Identify which cell holds the provided text, then report its [x, y] central coordinate. 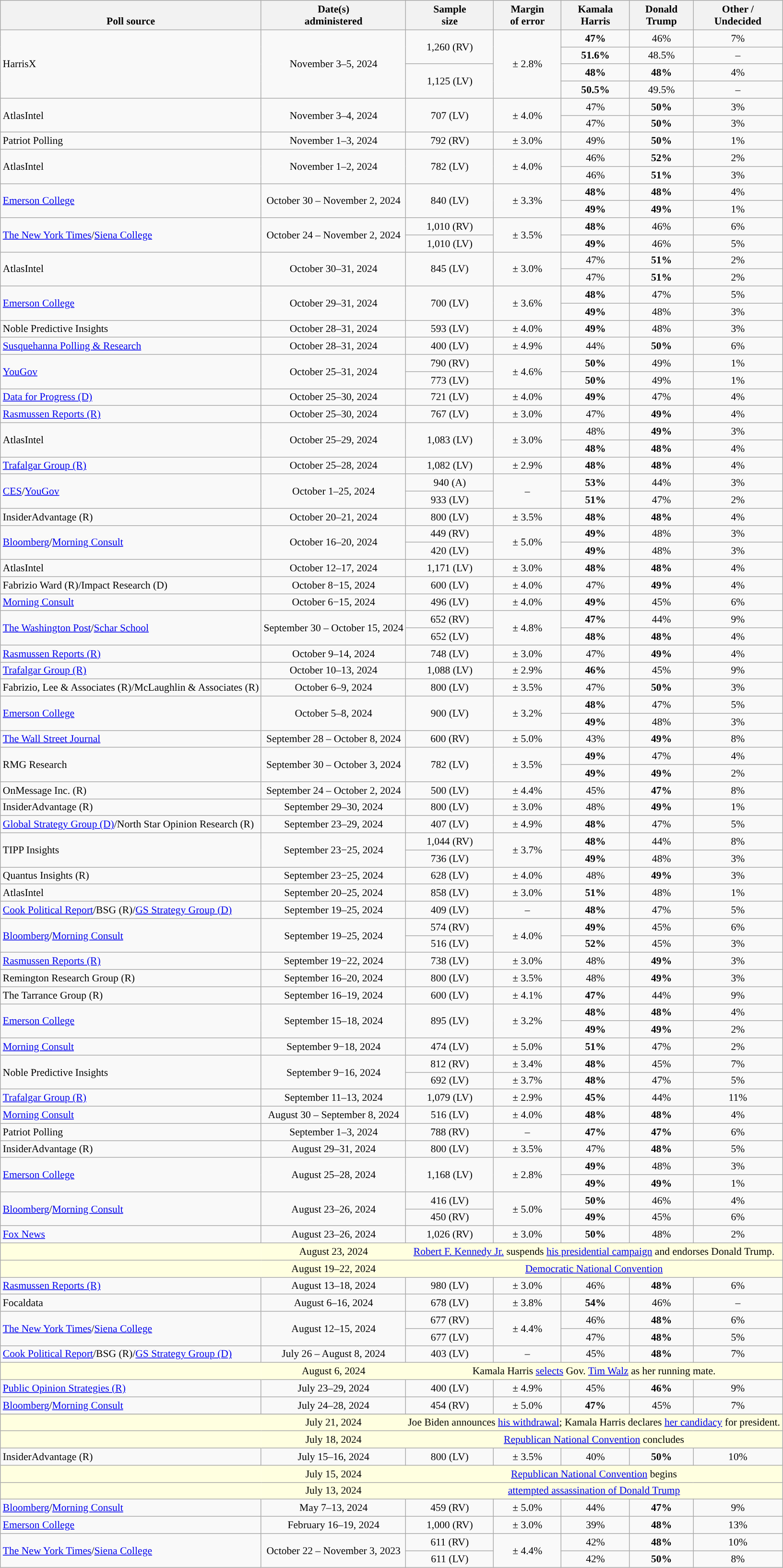
792 (RV) [450, 141]
July 23–29, 2024 [333, 1389]
1,125 (LV) [450, 82]
August 19–22, 2024 [333, 1269]
1,010 (LV) [450, 244]
13% [738, 1525]
September 11–13, 2024 [333, 1098]
August 6, 2024 [333, 1371]
October 8−15, 2024 [333, 585]
August 6–16, 2024 [333, 1303]
40% [596, 1457]
707 (LV) [450, 115]
May 7–13, 2024 [333, 1508]
August 29–31, 2024 [333, 1149]
48.5% [661, 56]
450 (RV) [450, 1217]
September 1–3, 2024 [333, 1132]
767 (LV) [450, 414]
Fabrizio, Lee & Associates (R)/McLaughlin & Associates (R) [131, 688]
409 (LV) [450, 910]
YouGov [131, 371]
1,079 (LV) [450, 1098]
611 (LV) [450, 1559]
845 (LV) [450, 269]
788 (RV) [450, 1132]
1,000 (RV) [450, 1525]
Marginof error [528, 15]
1,168 (LV) [450, 1175]
736 (LV) [450, 859]
500 (LV) [450, 790]
HarrisX [131, 64]
February 16–19, 2024 [333, 1525]
July 15–16, 2024 [333, 1457]
Republican National Convention concludes [594, 1440]
43% [596, 739]
The Tarrance Group (R) [131, 995]
1,088 (LV) [450, 671]
677 (LV) [450, 1337]
September 29–30, 2024 [333, 807]
October 29–31, 2024 [333, 303]
Data for Progress (D) [131, 397]
51.6% [596, 56]
39% [596, 1525]
611 (RV) [450, 1542]
CES/YouGov [131, 491]
September 23–29, 2024 [333, 825]
October 24 – November 2, 2024 [333, 235]
700 (LV) [450, 303]
November 3–5, 2024 [333, 64]
October 6−15, 2024 [333, 602]
1,082 (LV) [450, 466]
1,026 (RV) [450, 1235]
593 (LV) [450, 329]
Public Opinion Strategies (R) [131, 1389]
53% [596, 483]
Robert F. Kennedy Jr. suspends his presidential campaign and endorses Donald Trump. [594, 1252]
628 (LV) [450, 876]
July 13, 2024 [333, 1491]
July 24–28, 2024 [333, 1405]
September 16–20, 2024 [333, 979]
September 9−18, 2024 [333, 1047]
Quantus Insights (R) [131, 876]
October 20–21, 2024 [333, 517]
652 (RV) [450, 620]
September 16–19, 2024 [333, 995]
Republican National Convention begins [594, 1474]
Samplesize [450, 15]
840 (LV) [450, 200]
721 (LV) [450, 397]
790 (RV) [450, 363]
54% [596, 1303]
692 (LV) [450, 1081]
Fabrizio Ward (R)/Impact Research (D) [131, 585]
459 (RV) [450, 1508]
1,171 (LV) [450, 568]
Other /Undecided [738, 15]
± 3.4% [528, 1064]
September 30 – October 3, 2024 [333, 765]
October 30 – November 2, 2024 [333, 200]
± 3.6% [528, 303]
677 (RV) [450, 1320]
August 25–28, 2024 [333, 1175]
416 (LV) [450, 1201]
KamalaHarris [596, 15]
± 3.8% [528, 1303]
407 (LV) [450, 825]
OnMessage Inc. (R) [131, 790]
449 (RV) [450, 534]
September 19−22, 2024 [333, 961]
September 28 – October 8, 2024 [333, 739]
574 (RV) [450, 927]
August 23, 2024 [333, 1252]
1,044 (RV) [450, 842]
738 (LV) [450, 961]
October 30–31, 2024 [333, 269]
11% [738, 1098]
DonaldTrump [661, 15]
The Wall Street Journal [131, 739]
652 (LV) [450, 637]
Democratic National Convention [594, 1269]
454 (RV) [450, 1405]
July 26 – August 8, 2024 [333, 1354]
812 (RV) [450, 1064]
Global Strategy Group (D)/North Star Opinion Research (R) [131, 825]
October 5–8, 2024 [333, 714]
The Washington Post/Schar School [131, 628]
Fox News [131, 1235]
Poll source [131, 15]
July 21, 2024 [333, 1423]
748 (LV) [450, 654]
± 4.1% [528, 995]
September 30 – October 15, 2024 [333, 628]
858 (LV) [450, 893]
November 3–4, 2024 [333, 115]
Remington Research Group (R) [131, 979]
September 24 – October 2, 2024 [333, 790]
420 (LV) [450, 551]
October 16–20, 2024 [333, 542]
October 6–9, 2024 [333, 688]
October 25–28, 2024 [333, 466]
900 (LV) [450, 714]
1,083 (LV) [450, 440]
Joe Biden announces his withdrawal; Kamala Harris declares her candidacy for president. [594, 1423]
October 25–29, 2024 [333, 440]
July 15, 2024 [333, 1474]
October 22 – November 3, 2023 [333, 1550]
678 (LV) [450, 1303]
October 10–13, 2024 [333, 671]
49.5% [661, 90]
980 (LV) [450, 1286]
TIPP Insights [131, 850]
October 9–14, 2024 [333, 654]
933 (LV) [450, 500]
474 (LV) [450, 1047]
RMG Research [131, 765]
September 20–25, 2024 [333, 893]
October 12–17, 2024 [333, 568]
± 4.6% [528, 371]
± 4.8% [528, 628]
± 3.3% [528, 200]
600 (RV) [450, 739]
496 (LV) [450, 602]
October 1–25, 2024 [333, 491]
1,010 (RV) [450, 226]
August 13–18, 2024 [333, 1286]
895 (LV) [450, 1021]
September 9−16, 2024 [333, 1073]
1,260 (RV) [450, 47]
Date(s)administered [333, 15]
Focaldata [131, 1303]
September 15–18, 2024 [333, 1021]
Susquehanna Polling & Research [131, 346]
August 12–15, 2024 [333, 1329]
Kamala Harris selects Gov. Tim Walz as her running mate. [594, 1371]
November 1–2, 2024 [333, 167]
773 (LV) [450, 380]
50.5% [596, 90]
403 (LV) [450, 1354]
attempted assassination of Donald Trump [594, 1491]
940 (A) [450, 483]
August 30 – September 8, 2024 [333, 1115]
July 18, 2024 [333, 1440]
November 1–3, 2024 [333, 141]
October 25–31, 2024 [333, 371]
